Scan for the cell matching the given text and deliver its [x, y] coordinate at center. 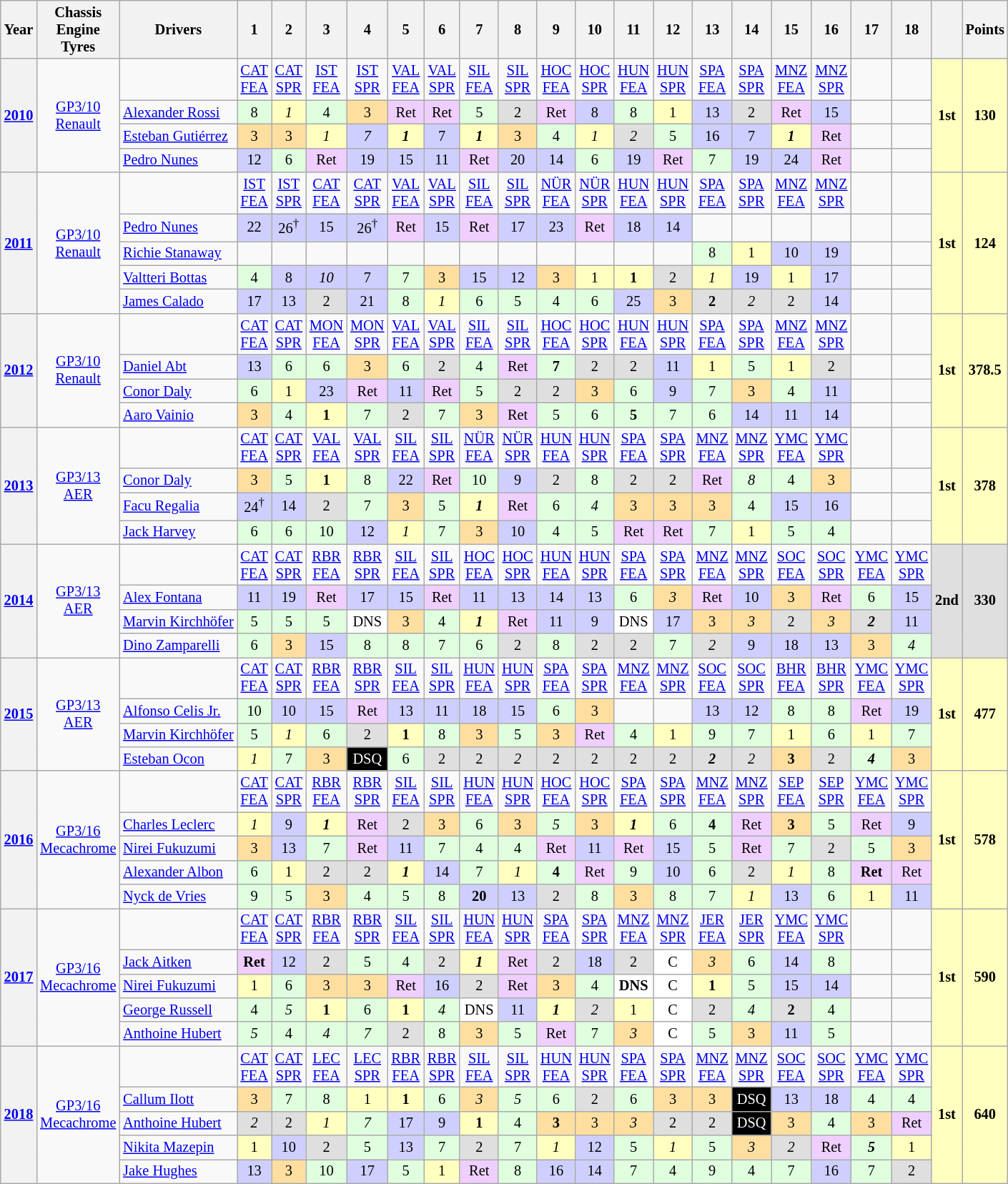
578 [985, 839]
2nd [947, 601]
Year [19, 29]
24† [255, 506]
LECFEA [326, 1067]
Alexander Albon [178, 872]
Points [985, 29]
Richie Stanaway [178, 253]
Jack Harvey [178, 532]
MONFEA [326, 334]
330 [985, 601]
Nikita Mazepin [178, 1148]
Charles Leclerc [178, 824]
Jake Hughes [178, 1171]
2014 [19, 601]
SEPSPR [831, 791]
Facu Regalia [178, 506]
Esteban Gutiérrez [178, 136]
Alfonso Celis Jr. [178, 711]
2016 [19, 839]
LECSPR [367, 1067]
JERSPR [752, 929]
2013 [19, 485]
Alexander Rossi [178, 112]
Aaro Vainio [178, 415]
BHRSPR [831, 678]
Drivers [178, 29]
2011 [19, 243]
2018 [19, 1115]
ChassisEngineTyres [78, 29]
JERFEA [712, 929]
Alex Fontana [178, 597]
Dino Zamparelli [178, 646]
MONSPR [367, 334]
2010 [19, 116]
Valtteri Bottas [178, 277]
640 [985, 1115]
Esteban Ocon [178, 759]
2015 [19, 714]
378.5 [985, 370]
477 [985, 714]
24 [791, 160]
George Russell [178, 1010]
James Calado [178, 302]
Daniel Abt [178, 367]
590 [985, 977]
2012 [19, 370]
124 [985, 243]
SEPFEA [791, 791]
Jack Aitken [178, 962]
Callum Ilott [178, 1099]
Nyck de Vries [178, 897]
25 [633, 302]
2017 [19, 977]
130 [985, 116]
21 [367, 302]
BHRFEA [791, 678]
378 [985, 485]
